Output the [X, Y] coordinate of the center of the cell containing the given text.  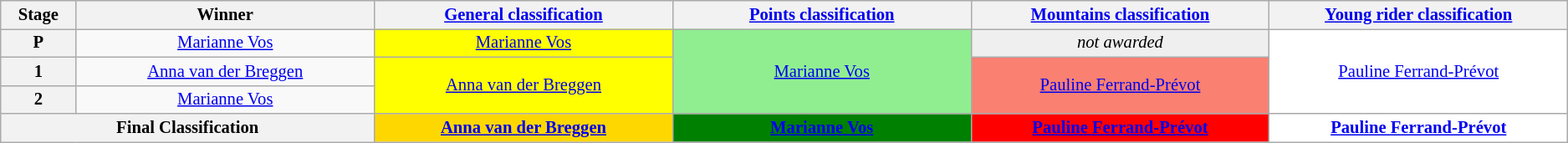
2 [38, 100]
Final Classification [187, 128]
Stage [38, 14]
Young rider classification [1418, 14]
Mountains classification [1121, 14]
not awarded [1121, 43]
Winner [226, 14]
P [38, 43]
Points classification [821, 14]
General classification [524, 14]
1 [38, 71]
